Output the (X, Y) coordinate of the center of the cell containing the given text.  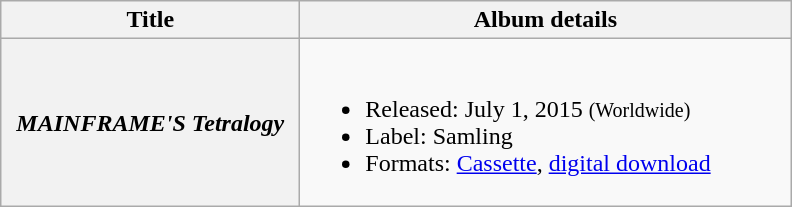
Released: July 1, 2015 (Worldwide)Label: SamlingFormats: Cassette, digital download (546, 122)
Album details (546, 20)
MAINFRAME'S Tetralogy (150, 122)
Title (150, 20)
